Search for the cell housing the specified text and yield its (x, y) center coordinate. 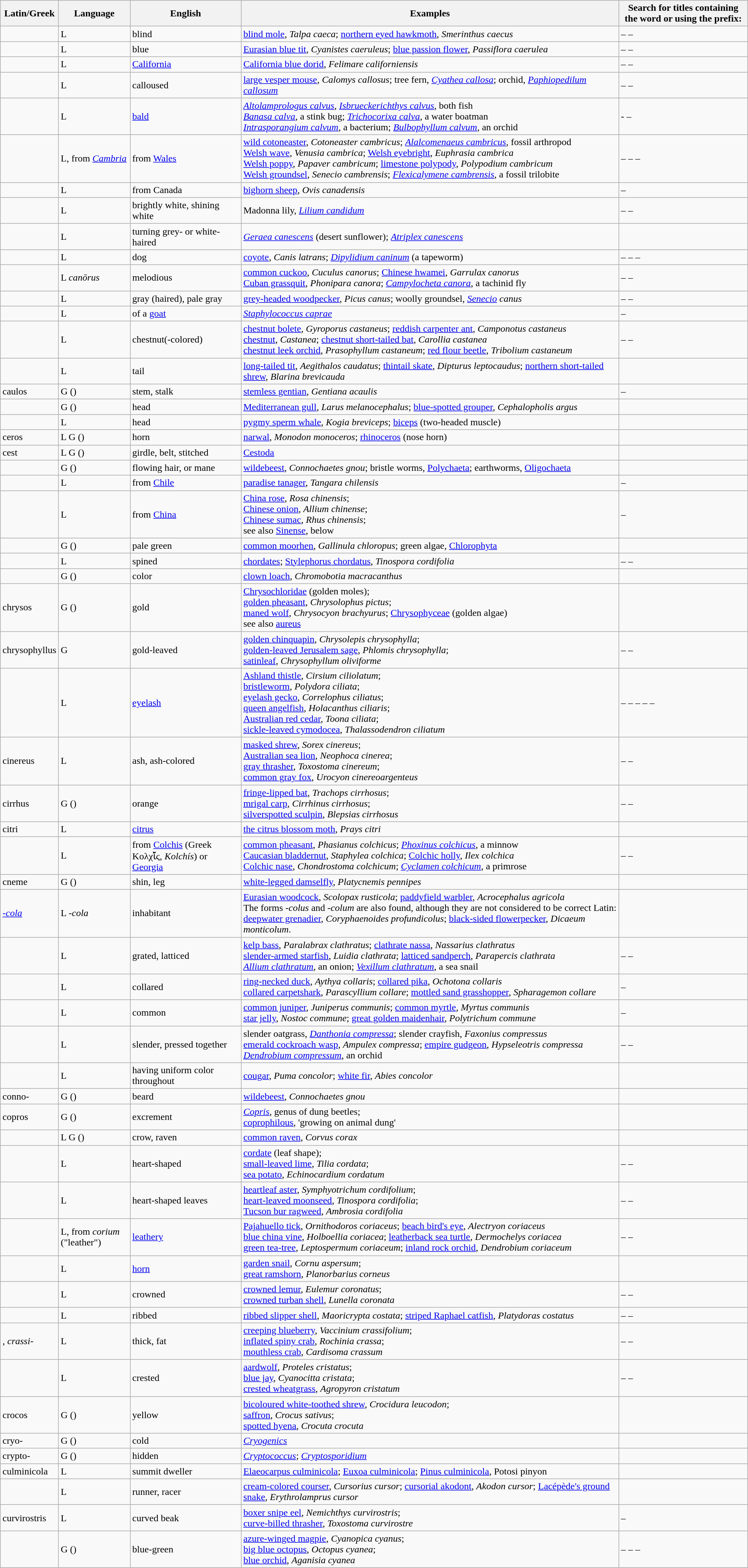
Eurasian blue tit, Cyanistes caeruleus; blue passion flower, Passiflora caerulea (430, 49)
large vesper mouse, Calomys callosus; tree fern, Cyathea callosa; orchid, Paphiopedilum callosum (430, 85)
cougar, Puma concolor; white fir, Abies concolor (430, 1076)
from Colchis (Greek Κολχῐ́ς, Kolchís) or Georgia (186, 856)
turning grey- or white-haired (186, 237)
L, from Cambria (94, 158)
having uniform color throughout (186, 1076)
blind (186, 34)
coyote, Canis latrans; Dipylidium caninum (a tapeworm) (430, 257)
from Chile (186, 483)
blind mole, Talpa caeca; northern eyed hawkmoth, Smerinthus caecus (430, 34)
Madonna lily, Lilium candidum (430, 210)
chordates; Stylephorus chordatus, Tinospora cordifolia (430, 561)
from Wales (186, 158)
collared (186, 987)
caulos (30, 392)
conno- (30, 1096)
ribbed (186, 1315)
brightly white, shining white (186, 210)
citrus (186, 829)
pale green (186, 546)
Search for titles containing the word or using the prefix: (683, 14)
the citrus blossom moth, Prays citri (430, 829)
citri (30, 829)
pygmy sperm whale, Kogia breviceps; biceps (two-headed muscle) (430, 422)
dog (186, 257)
California blue dorid, Felimare californiensis (430, 64)
boxer snipe eel, Nemichthys curvirostris; curve-billed thrasher, Toxostoma curvirostre (430, 1518)
tail (186, 371)
creeping blueberry, Vaccinium crassifolium; inflated spiny crab, Rochinia crassa; mouthless crab, Cardisoma crassum (430, 1341)
G (94, 650)
color (186, 576)
azure-winged magpie, Cyanopica cyanus; big blue octopus, Octopus cyanea; blue orchid, Aganisia cyanea (430, 1549)
fringe-lipped bat, Trachops cirrhosus; mrigal carp, Cirrhinus cirrhosus; silverspotted sculpin, Blepsias cirrhosus (430, 803)
wildebeest, Connochaetes gnou; bristle worms, Polychaeta; earthworms, Oligochaeta (430, 468)
gold-leaved (186, 650)
– – – – – (683, 703)
Chrysochloridae (golden moles); golden pheasant, Chrysolophus pictus; maned wolf, Chrysocyon brachyurus; Chrysophyceae (golden algae)see also aureus (430, 608)
golden chinquapin, Chrysolepis chrysophylla; golden-leaved Jerusalem sage, Phlomis chrysophylla; satinleaf, Chrysophyllum oliviforme (430, 650)
cirrhus (30, 803)
ribbed slipper shell, Maoricrypta costata; striped Raphael catfish, Platydoras costatus (430, 1315)
yellow (186, 1415)
from China (186, 514)
orange (186, 803)
cold (186, 1441)
from Canada (186, 190)
girdle, belt, stitched (186, 452)
blue (186, 49)
calloused (186, 85)
flowing hair, or mane (186, 468)
common cuckoo, Cuculus canorus; Chinese hwamei, Garrulax canorusCuban grassquit, Phonipara canora; Campylocheta canora, a tachinid fly (430, 277)
summit dweller (186, 1471)
Examples (430, 14)
English (186, 14)
copros (30, 1117)
Copris, genus of dung beetles;coprophilous, 'growing on animal dung' (430, 1117)
narwal, Monodon monoceros; rhinoceros (nose horn) (430, 437)
aardwolf, Proteles cristatus; blue jay, Cyanocitta cristata; crested wheatgrass, Agropyron cristatum (430, 1378)
cryo- (30, 1441)
gray (haired), pale gray (186, 299)
L, from corium ("leather") (94, 1237)
leathery (186, 1237)
Latin/Greek (30, 14)
Mediterranean gull, Larus melanocephalus; blue-spotted grouper, Cephalopholis argus (430, 407)
inhabitant (186, 913)
common juniper, Juniperus communis; common myrtle, Myrtus communisstar jelly, Nostoc commune; great golden maidenhair, Polytrichum commune (430, 1013)
white-legged damselfly, Platycnemis pennipes (430, 882)
heartleaf aster, Symphyotrichum cordifolium; heart-leaved moonseed, Tinospora cordifolia; Tucson bur ragweed, Ambrosia cordifolia (430, 1200)
clown loach, Chromobotia macracanthus (430, 576)
bald (186, 116)
hidden (186, 1456)
stem, stalk (186, 392)
gold (186, 608)
bicoloured white-toothed shrew, Crocidura leucodon; saffron, Crocus sativus; spotted hyena, Crocuta crocuta (430, 1415)
runner, racer (186, 1492)
excrement (186, 1117)
crocos (30, 1415)
Elaeocarpus culminicola; Euxoa culminicola; Pinus culminicola, Potosi pinyon (430, 1471)
melodious (186, 277)
grey-headed woodpecker, Picus canus; woolly groundsel, Senecio canus (430, 299)
masked shrew, Sorex cinereus; Australian sea lion, Neophoca cinerea; gray thrasher, Toxostoma cinereum; common gray fox, Urocyon cinereoargenteus (430, 761)
ceros (30, 437)
Language (94, 14)
wildebeest, Connochaetes gnou (430, 1096)
Staphylococcus caprae (430, 314)
China rose, Rosa chinensis; Chinese onion, Allium chinense; Chinese sumac, Rhus chinensis; see also Sinense, below (430, 514)
garden snail, Cornu aspersum; great ramshorn, Planorbarius corneus (430, 1269)
spined (186, 561)
shin, leg (186, 882)
cinereus (30, 761)
L -cola (94, 913)
stemless gentian, Gentiana acaulis (430, 392)
heart-shaped leaves (186, 1200)
Cryogenics (430, 1441)
blue-green (186, 1549)
thick, fat (186, 1341)
-cola (30, 913)
cest (30, 452)
crow, raven (186, 1138)
crowned lemur, Eulemur coronatus; crowned turban shell, Lunella coronata (430, 1294)
beard (186, 1096)
- – (683, 116)
crowned (186, 1294)
common (186, 1013)
Geraea canescens (desert sunflower); Atriplex canescens (430, 237)
eyelash (186, 703)
chrysophyllus (30, 650)
cneme (30, 882)
California (186, 64)
cordate (leaf shape); small-leaved lime, Tilia cordata; sea potato, Echinocardium cordatum (430, 1164)
curvirostris (30, 1518)
Cestoda (430, 452)
curved beak (186, 1518)
bighorn sheep, Ovis canadensis (430, 190)
slender, pressed together (186, 1044)
ash, ash-colored (186, 761)
grated, latticed (186, 955)
common moorhen, Gallinula chloropus; green algae, Chlorophyta (430, 546)
Cryptococcus; Cryptosporidium (430, 1456)
chrysos (30, 608)
chestnut(-colored) (186, 340)
crypto- (30, 1456)
cream-colored courser, Cursorius cursor; cursorial akodont, Akodon cursor; Lacépède's ground snake, Erythrolamprus cursor (430, 1492)
, crassi- (30, 1341)
crested (186, 1378)
L canōrus (94, 277)
common raven, Corvus corax (430, 1138)
long-tailed tit, Aegithalos caudatus; thintail skate, Dipturus leptocaudus; northern short-tailed shrew, Blarina brevicauda (430, 371)
culminicola (30, 1471)
heart-shaped (186, 1164)
paradise tanager, Tangara chilensis (430, 483)
of a goat (186, 314)
